Extract the [X, Y] coordinate from the center of the cell holding the provided text.  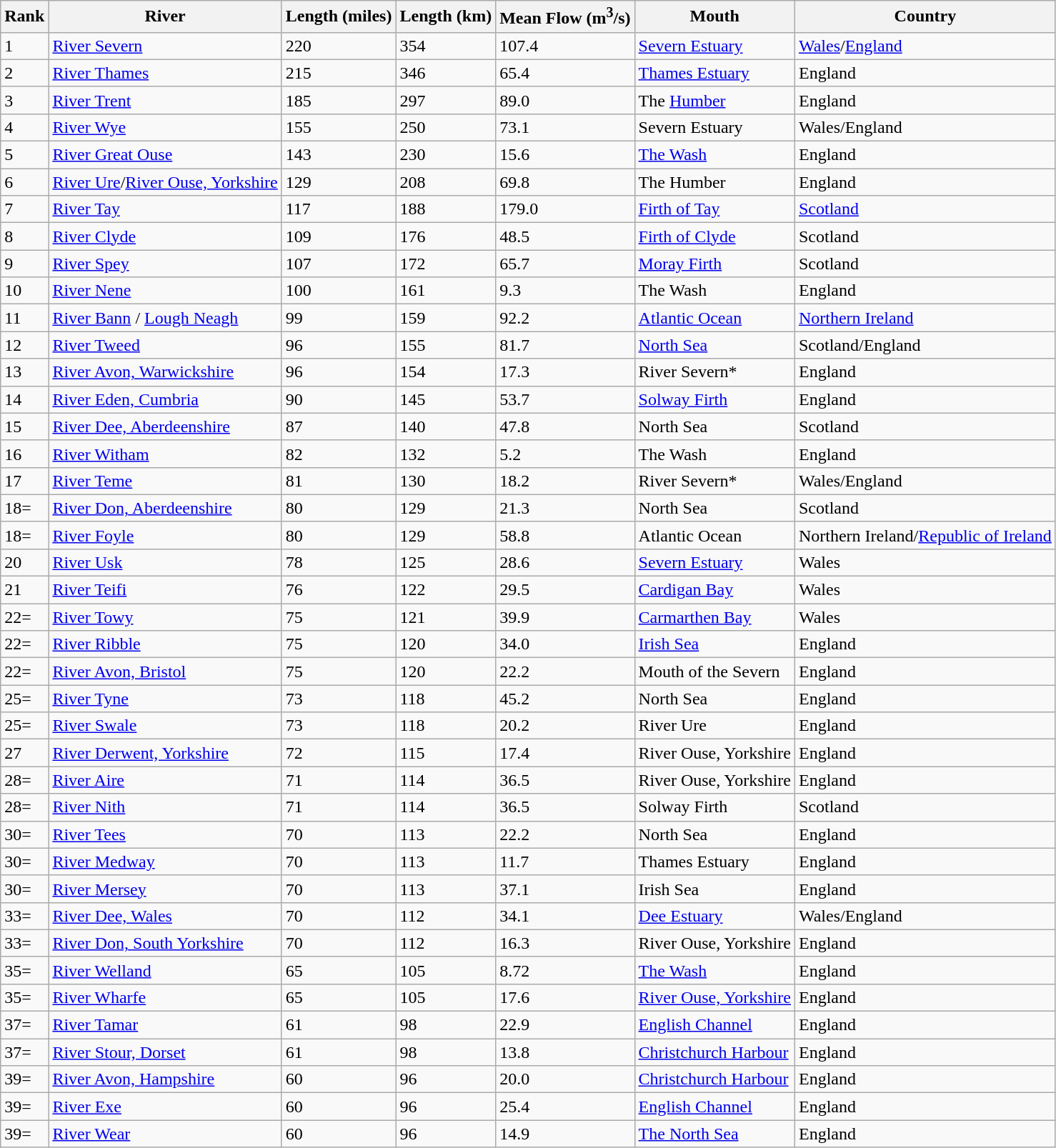
172 [446, 264]
8.72 [565, 970]
River Medway [165, 862]
20.0 [565, 1079]
14 [24, 399]
81 [339, 481]
185 [339, 100]
100 [339, 291]
82 [339, 454]
River Mersey [165, 889]
92.2 [565, 318]
River Swale [165, 726]
15 [24, 426]
130 [446, 481]
17 [24, 481]
1 [24, 46]
River Teme [165, 481]
6 [24, 182]
188 [446, 209]
11 [24, 318]
River Stour, Dorset [165, 1052]
Rank [24, 17]
176 [446, 236]
58.8 [565, 535]
22.9 [565, 1025]
28.6 [565, 562]
297 [446, 100]
Length (km) [446, 17]
River Nith [165, 807]
20.2 [565, 726]
Moray Firth [714, 264]
143 [339, 155]
Country [925, 17]
14.9 [565, 1134]
5.2 [565, 454]
Mouth [714, 17]
29.5 [565, 590]
18.2 [565, 481]
Cardigan Bay [714, 590]
River Towy [165, 617]
Mean Flow (m3/s) [565, 17]
The North Sea [714, 1134]
34.1 [565, 916]
7 [24, 209]
River Avon, Warwickshire [165, 372]
89.0 [565, 100]
76 [339, 590]
River Wear [165, 1134]
River Spey [165, 264]
109 [339, 236]
145 [446, 399]
River Dee, Aberdeenshire [165, 426]
River Eden, Cumbria [165, 399]
River Clyde [165, 236]
9.3 [565, 291]
107 [339, 264]
Northern Ireland [925, 318]
River Don, South Yorkshire [165, 943]
River Wye [165, 127]
154 [446, 372]
220 [339, 46]
River Ure [714, 726]
140 [446, 426]
5 [24, 155]
17.3 [565, 372]
2 [24, 73]
Firth of Tay [714, 209]
132 [446, 454]
River Tay [165, 209]
230 [446, 155]
River Tees [165, 834]
River Tamar [165, 1025]
53.7 [565, 399]
13.8 [565, 1052]
37.1 [565, 889]
River [165, 17]
250 [446, 127]
25.4 [565, 1107]
River Tyne [165, 699]
River Avon, Hampshire [165, 1079]
159 [446, 318]
River Witham [165, 454]
17.6 [565, 997]
65.4 [565, 73]
81.7 [565, 345]
17.4 [565, 753]
45.2 [565, 699]
99 [339, 318]
354 [446, 46]
River Wharfe [165, 997]
Mouth of the Severn [714, 672]
125 [446, 562]
65.7 [565, 264]
River Don, Aberdeenshire [165, 508]
River Dee, Wales [165, 916]
161 [446, 291]
73.1 [565, 127]
River Derwent, Yorkshire [165, 753]
16.3 [565, 943]
River Tweed [165, 345]
27 [24, 753]
115 [446, 753]
Carmarthen Bay [714, 617]
179.0 [565, 209]
River Ure/River Ouse, Yorkshire [165, 182]
Northern Ireland/Republic of Ireland [925, 535]
River Exe [165, 1107]
346 [446, 73]
69.8 [565, 182]
River Avon, Bristol [165, 672]
47.8 [565, 426]
13 [24, 372]
78 [339, 562]
River Great Ouse [165, 155]
River Welland [165, 970]
10 [24, 291]
River Severn [165, 46]
River Thames [165, 73]
9 [24, 264]
River Foyle [165, 535]
208 [446, 182]
River Teifi [165, 590]
48.5 [565, 236]
Firth of Clyde [714, 236]
12 [24, 345]
122 [446, 590]
20 [24, 562]
34.0 [565, 644]
121 [446, 617]
River Bann / Lough Neagh [165, 318]
3 [24, 100]
90 [339, 399]
8 [24, 236]
72 [339, 753]
River Trent [165, 100]
Dee Estuary [714, 916]
16 [24, 454]
21 [24, 590]
River Nene [165, 291]
Length (miles) [339, 17]
11.7 [565, 862]
21.3 [565, 508]
15.6 [565, 155]
4 [24, 127]
117 [339, 209]
River Aire [165, 780]
215 [339, 73]
107.4 [565, 46]
39.9 [565, 617]
Scotland/England [925, 345]
River Usk [165, 562]
River Ribble [165, 644]
87 [339, 426]
